Scan for the cell matching the given text and deliver its (x, y) coordinate at center. 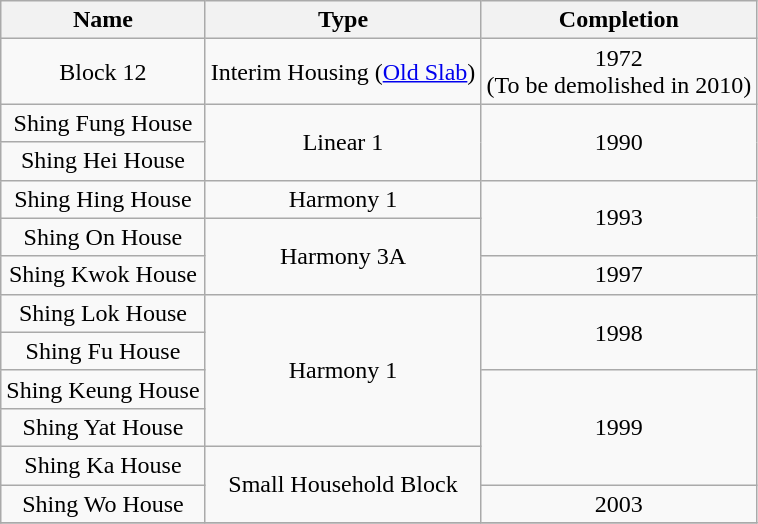
Shing Ka House (103, 465)
Shing Keung House (103, 389)
Interim Housing (Old Slab) (343, 72)
Shing On House (103, 237)
Shing Fu House (103, 351)
1993 (619, 218)
Shing Wo House (103, 503)
Name (103, 20)
2003 (619, 503)
Small Household Block (343, 484)
Block 12 (103, 72)
Shing Kwok House (103, 275)
Shing Lok House (103, 313)
Shing Yat House (103, 427)
1990 (619, 142)
1972(To be demolished in 2010) (619, 72)
1997 (619, 275)
Type (343, 20)
1998 (619, 332)
Completion (619, 20)
Shing Hei House (103, 161)
1999 (619, 427)
Shing Hing House (103, 199)
Harmony 3A (343, 256)
Shing Fung House (103, 123)
Linear 1 (343, 142)
